Identify which cell holds the provided text, then report its [X, Y] central coordinate. 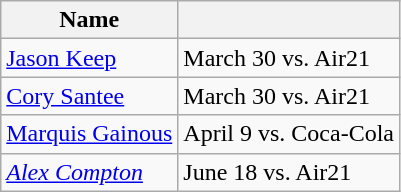
Marquis Gainous [90, 134]
Name [90, 20]
June 18 vs. Air21 [289, 172]
Alex Compton [90, 172]
Jason Keep [90, 58]
Cory Santee [90, 96]
April 9 vs. Coca-Cola [289, 134]
